Locate the cell with the specified text and output its [X, Y] center coordinate. 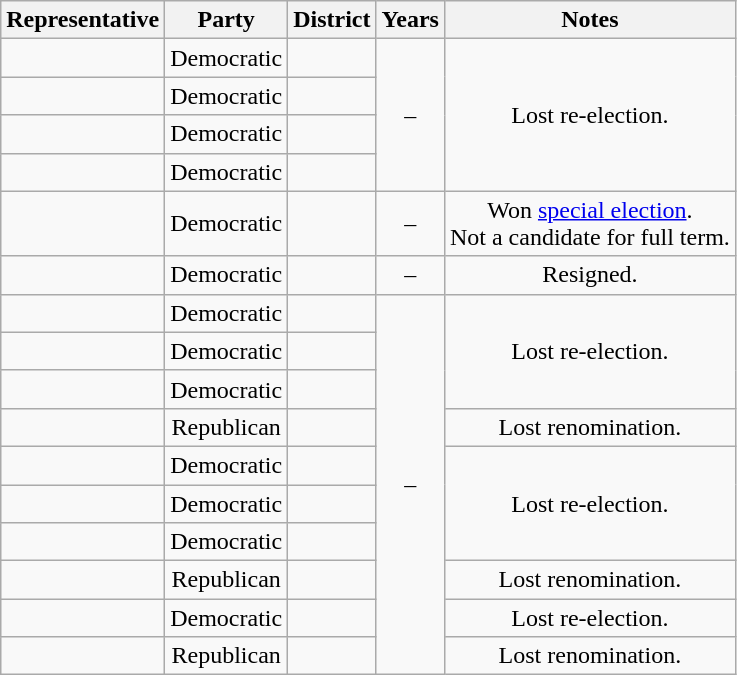
Notes [590, 20]
Won special election.Not a candidate for full term. [590, 224]
Years [410, 20]
Resigned. [590, 275]
Representative [83, 20]
District [332, 20]
Party [226, 20]
